For the text-containing cell, return its midpoint in (x, y) coordinate format. 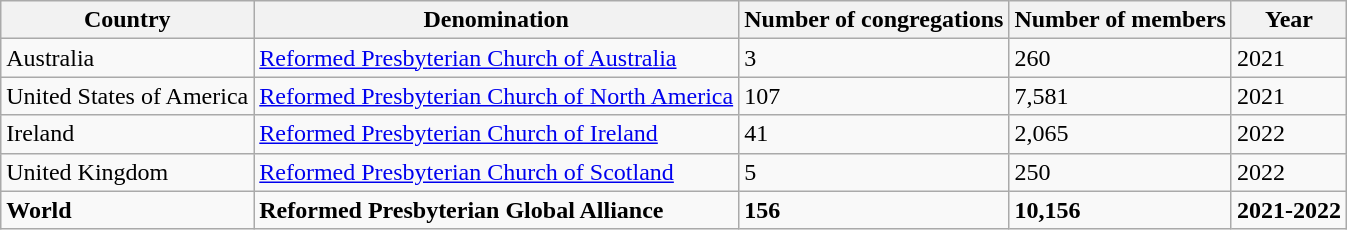
Denomination (496, 20)
Number of congregations (874, 20)
10,156 (1120, 210)
250 (1120, 172)
3 (874, 58)
41 (874, 134)
United States of America (128, 96)
Reformed Presbyterian Church of Australia (496, 58)
5 (874, 172)
United Kingdom (128, 172)
Number of members (1120, 20)
Country (128, 20)
Ireland (128, 134)
260 (1120, 58)
Australia (128, 58)
Year (1288, 20)
Reformed Presbyterian Church of North America (496, 96)
Reformed Presbyterian Church of Scotland (496, 172)
Reformed Presbyterian Global Alliance (496, 210)
156 (874, 210)
2,065 (1120, 134)
2021-2022 (1288, 210)
7,581 (1120, 96)
World (128, 210)
107 (874, 96)
Reformed Presbyterian Church of Ireland (496, 134)
